Provide the (x, y) coordinate of the cell's center where the given text is located.  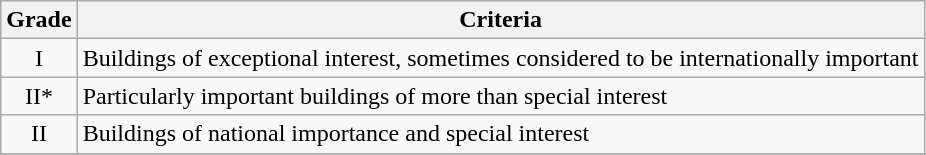
Grade (39, 20)
I (39, 58)
Buildings of exceptional interest, sometimes considered to be internationally important (500, 58)
Criteria (500, 20)
Buildings of national importance and special interest (500, 134)
II (39, 134)
Particularly important buildings of more than special interest (500, 96)
II* (39, 96)
